Capture the cell that displays the provided text and extract its (x, y) central coordinate. 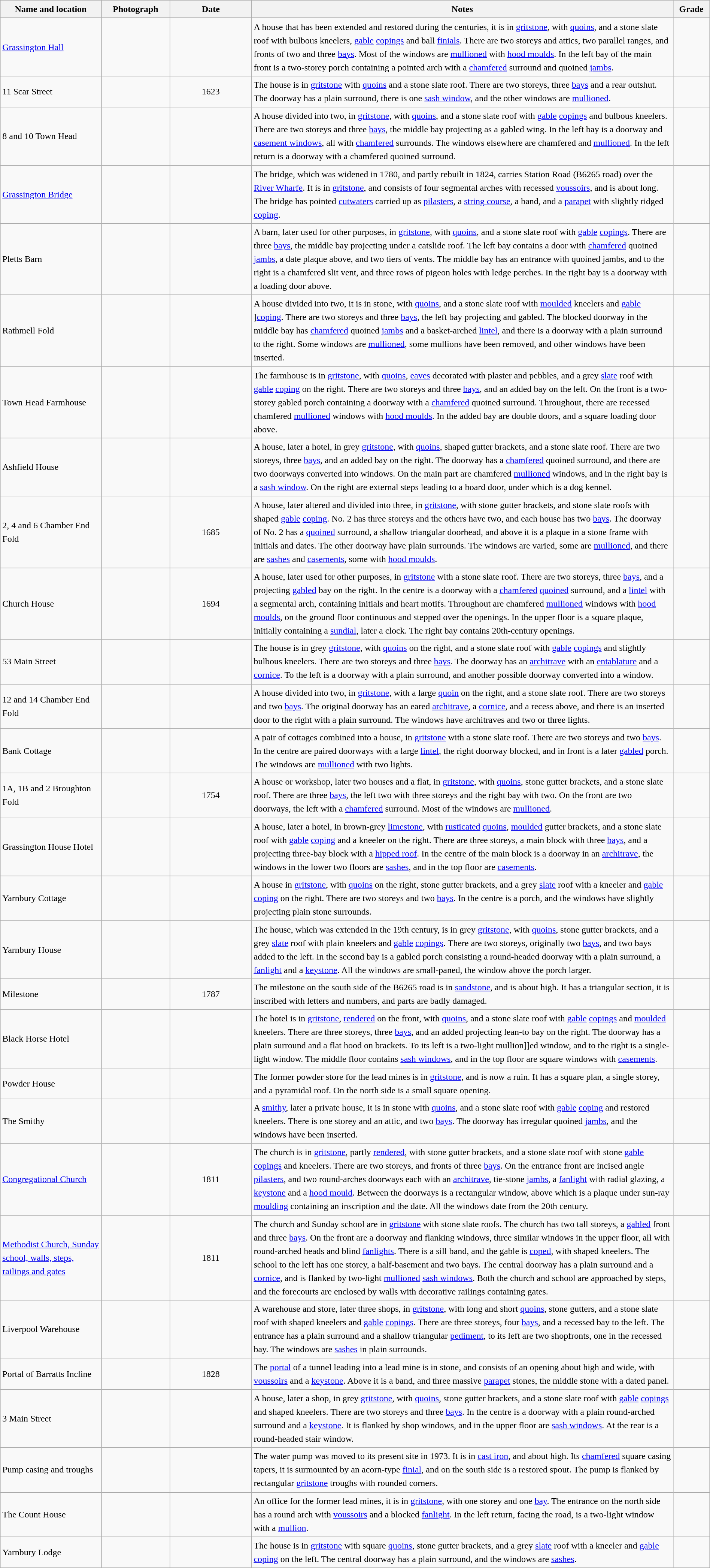
Congregational Church (51, 1179)
1685 (211, 532)
8 and 10 Town Head (51, 136)
Pletts Barn (51, 259)
1623 (211, 91)
Yarnbury House (51, 949)
Milestone (51, 994)
Ashfield House (51, 467)
2, 4 and 6 Chamber End Fold (51, 532)
11 Scar Street (51, 91)
1787 (211, 994)
Yarnbury Lodge (51, 1553)
Rathmell Fold (51, 330)
Yarnbury Cottage (51, 898)
1828 (211, 1374)
12 and 14 Chamber End Fold (51, 707)
Bank Cottage (51, 751)
Portal of Barratts Incline (51, 1374)
The Count House (51, 1514)
Grassington Bridge (51, 194)
1A, 1B and 2 Broughton Fold (51, 796)
1754 (211, 796)
Grade (691, 9)
3 Main Street (51, 1419)
Photograph (136, 9)
Black Horse Hotel (51, 1039)
Methodist Church, Sunday school, walls, steps, railings and gates (51, 1257)
Pump casing and troughs (51, 1469)
53 Main Street (51, 662)
1694 (211, 603)
The Smithy (51, 1121)
Notes (462, 9)
Date (211, 9)
Church House (51, 603)
Powder House (51, 1084)
Grassington House Hotel (51, 847)
Name and location (51, 9)
Grassington Hall (51, 47)
Liverpool Warehouse (51, 1329)
Town Head Farmhouse (51, 402)
